Determine the (X, Y) coordinate at the center of the cell enclosing the given text.  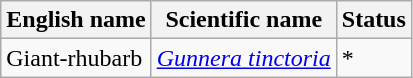
Giant-rhubarb (76, 58)
Scientific name (244, 20)
* (374, 58)
Gunnera tinctoria (244, 58)
Status (374, 20)
English name (76, 20)
